For the text-containing cell, return its midpoint in [X, Y] coordinate format. 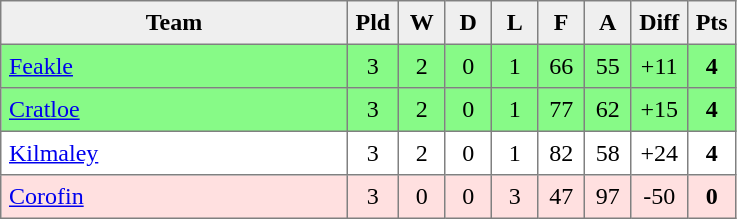
Pts [711, 23]
+15 [659, 110]
W [421, 23]
Diff [659, 23]
Feakle [174, 66]
97 [607, 197]
D [468, 23]
F [561, 23]
Cratloe [174, 110]
77 [561, 110]
Kilmaley [174, 153]
+24 [659, 153]
+11 [659, 66]
-50 [659, 197]
62 [607, 110]
L [514, 23]
55 [607, 66]
58 [607, 153]
Team [174, 23]
82 [561, 153]
Corofin [174, 197]
47 [561, 197]
A [607, 23]
Pld [372, 23]
66 [561, 66]
